Return the (x, y) coordinate for the center point of the cell that contains the specified text.  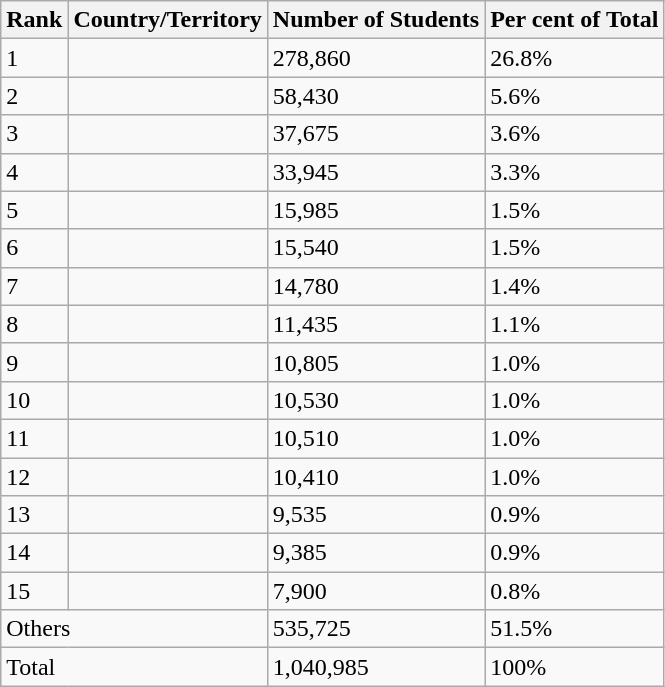
15,985 (376, 210)
Per cent of Total (574, 20)
10,410 (376, 477)
278,860 (376, 58)
14,780 (376, 286)
26.8% (574, 58)
3.3% (574, 172)
0.8% (574, 591)
Number of Students (376, 20)
9 (34, 362)
33,945 (376, 172)
1 (34, 58)
3 (34, 134)
1.1% (574, 324)
6 (34, 248)
9,385 (376, 553)
3.6% (574, 134)
7,900 (376, 591)
13 (34, 515)
7 (34, 286)
10 (34, 400)
10,530 (376, 400)
58,430 (376, 96)
8 (34, 324)
Others (134, 629)
37,675 (376, 134)
1.4% (574, 286)
Rank (34, 20)
100% (574, 667)
51.5% (574, 629)
14 (34, 553)
15 (34, 591)
5 (34, 210)
4 (34, 172)
11 (34, 438)
12 (34, 477)
10,510 (376, 438)
9,535 (376, 515)
5.6% (574, 96)
10,805 (376, 362)
535,725 (376, 629)
2 (34, 96)
Total (134, 667)
15,540 (376, 248)
11,435 (376, 324)
1,040,985 (376, 667)
Country/Territory (168, 20)
